Find where the given text appears and provide that cell's center as [x, y] coordinate. 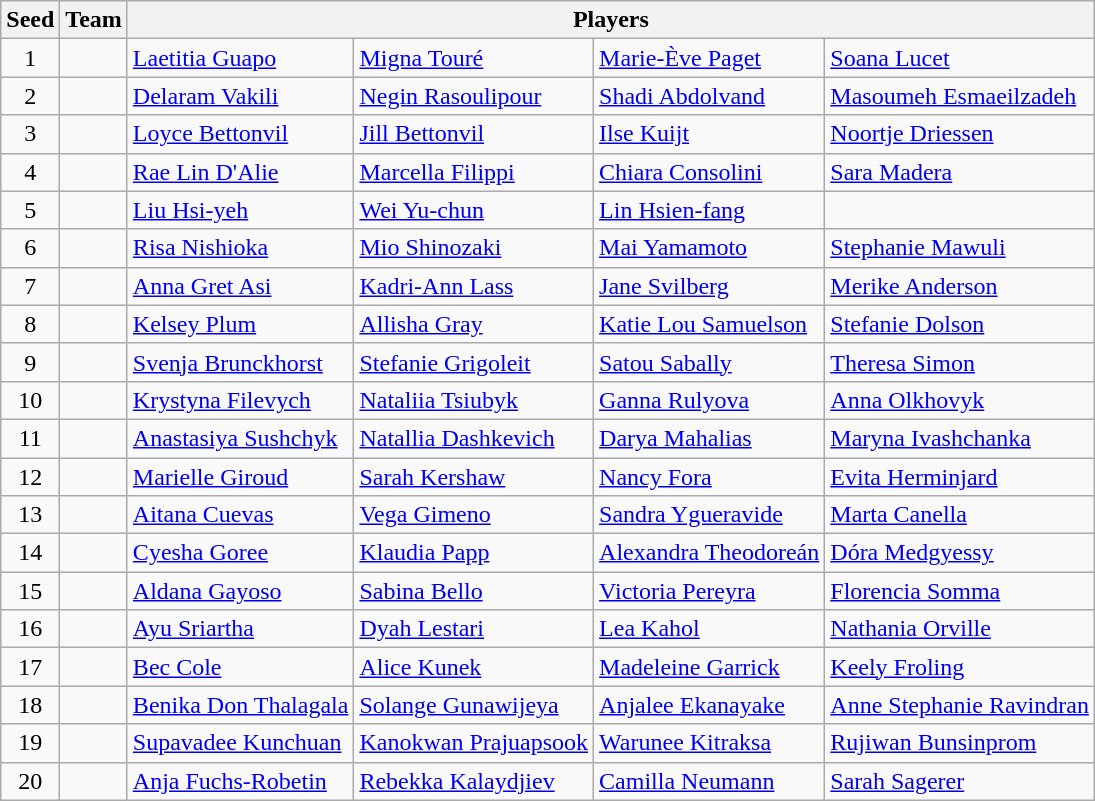
Krystyna Filevych [240, 400]
Ganna Rulyova [710, 400]
Marielle Giroud [240, 477]
Victoria Pereyra [710, 591]
20 [30, 781]
3 [30, 134]
Rujiwan Bunsinprom [960, 743]
Liu Hsi-yeh [240, 210]
Aitana Cuevas [240, 515]
Warunee Kitraksa [710, 743]
Solange Gunawijeya [474, 705]
Noortje Driessen [960, 134]
2 [30, 96]
Kanokwan Prajuapsook [474, 743]
Shadi Abdolvand [710, 96]
Delaram Vakili [240, 96]
15 [30, 591]
Florencia Somma [960, 591]
Svenja Brunckhorst [240, 362]
Seed [30, 20]
Sabina Bello [474, 591]
Anastasiya Sushchyk [240, 438]
10 [30, 400]
Ayu Sriartha [240, 629]
13 [30, 515]
9 [30, 362]
Rebekka Kalaydjiev [474, 781]
17 [30, 667]
Kelsey Plum [240, 324]
Evita Herminjard [960, 477]
Natallia Dashkevich [474, 438]
Team [94, 20]
Katie Lou Samuelson [710, 324]
Keely Froling [960, 667]
Stefanie Dolson [960, 324]
6 [30, 248]
5 [30, 210]
Anna Gret Asi [240, 286]
Supavadee Kunchuan [240, 743]
Maryna Ivashchanka [960, 438]
Jill Bettonvil [474, 134]
Laetitia Guapo [240, 58]
18 [30, 705]
Sarah Kershaw [474, 477]
Marcella Filippi [474, 172]
Wei Yu-chun [474, 210]
1 [30, 58]
11 [30, 438]
Theresa Simon [960, 362]
Anne Stephanie Ravindran [960, 705]
Jane Svilberg [710, 286]
Marta Canella [960, 515]
Alexandra Theodoreán [710, 553]
Lea Kahol [710, 629]
Satou Sabally [710, 362]
Anna Olkhovyk [960, 400]
Nataliia Tsiubyk [474, 400]
Cyesha Goree [240, 553]
7 [30, 286]
Anjalee Ekanayake [710, 705]
Rae Lin D'Alie [240, 172]
12 [30, 477]
Players [610, 20]
Bec Cole [240, 667]
Kadri-Ann Lass [474, 286]
Nancy Fora [710, 477]
Merike Anderson [960, 286]
Negin Rasoulipour [474, 96]
Mai Yamamoto [710, 248]
Stefanie Grigoleit [474, 362]
Lin Hsien-fang [710, 210]
Sara Madera [960, 172]
Sarah Sagerer [960, 781]
Madeleine Garrick [710, 667]
16 [30, 629]
Anja Fuchs-Robetin [240, 781]
Benika Don Thalagala [240, 705]
Loyce Bettonvil [240, 134]
Chiara Consolini [710, 172]
Masoumeh Esmaeilzadeh [960, 96]
Mio Shinozaki [474, 248]
Allisha Gray [474, 324]
Migna Touré [474, 58]
Dóra Medgyessy [960, 553]
14 [30, 553]
8 [30, 324]
Risa Nishioka [240, 248]
Vega Gimeno [474, 515]
Klaudia Papp [474, 553]
Camilla Neumann [710, 781]
Marie-Ève Paget [710, 58]
Stephanie Mawuli [960, 248]
19 [30, 743]
Darya Mahalias [710, 438]
Nathania Orville [960, 629]
Ilse Kuijt [710, 134]
Alice Kunek [474, 667]
Aldana Gayoso [240, 591]
Dyah Lestari [474, 629]
4 [30, 172]
Sandra Ygueravide [710, 515]
Soana Lucet [960, 58]
